Capture the cell that displays the provided text and extract its (X, Y) central coordinate. 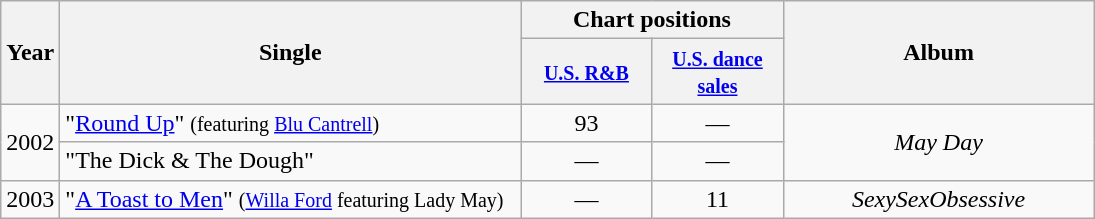
Album (938, 52)
"The Dick & The Dough" (290, 161)
93 (586, 123)
U.S. dance sales (718, 72)
SexySexObsessive (938, 199)
2002 (30, 142)
Year (30, 52)
11 (718, 199)
May Day (938, 142)
"Round Up" (featuring Blu Cantrell) (290, 123)
U.S. R&B (586, 72)
Chart positions (652, 20)
"A Toast to Men" (Willa Ford featuring Lady May) (290, 199)
2003 (30, 199)
Single (290, 52)
